Detect which cell encompasses the target text, then output its (x, y) center coordinate. 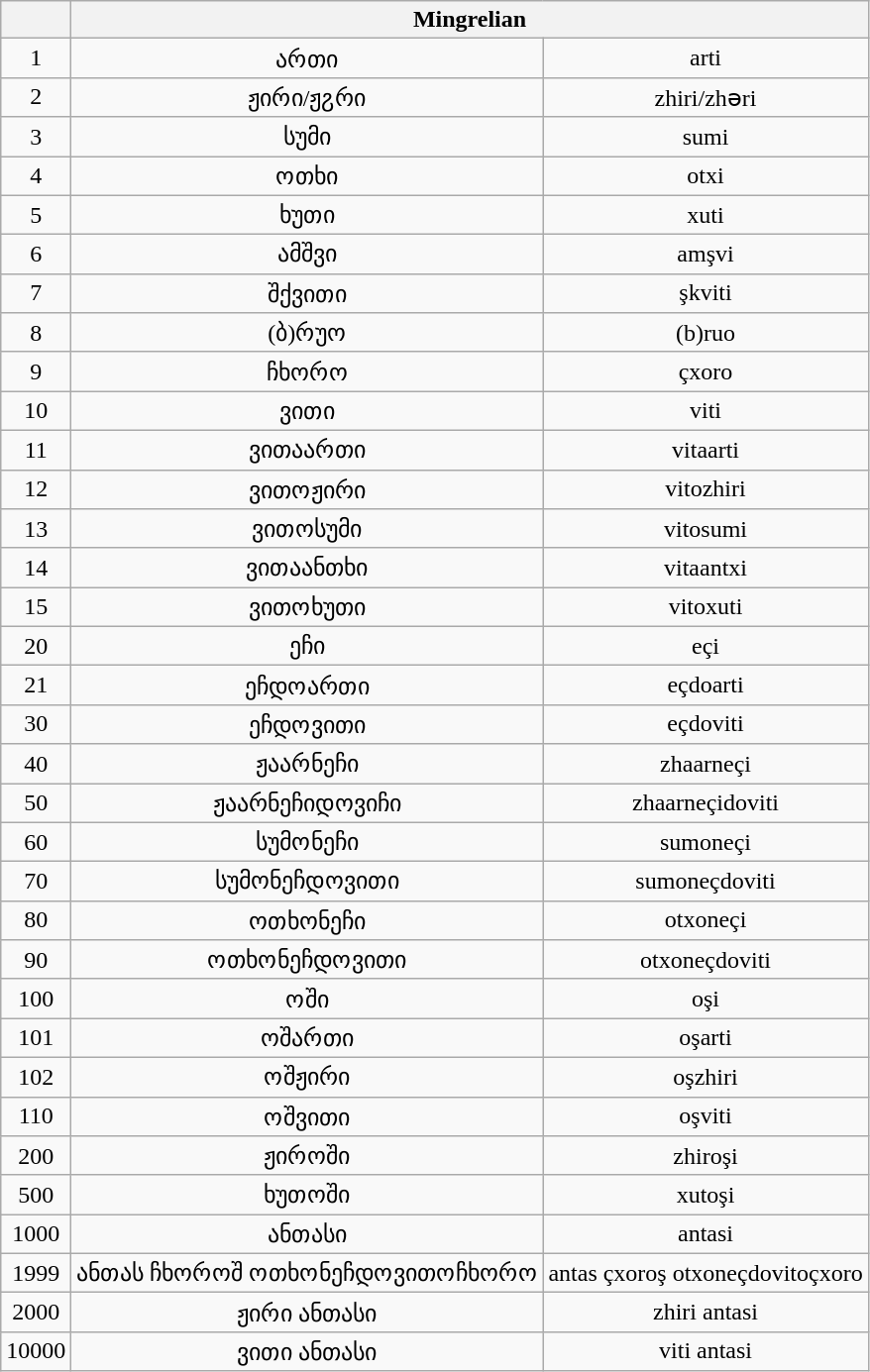
ვითაანთხი (307, 568)
ანთას ჩხოროშ ოთხონეჩდოვითოჩხორო (307, 1273)
viti antasi (706, 1351)
4 (36, 176)
amşvi (706, 255)
vitaarti (706, 450)
90 (36, 960)
ჟიროში (307, 1156)
10 (36, 411)
Mingrelian (470, 20)
12 (36, 489)
13 (36, 529)
ჩხორო (307, 371)
otxoneçdoviti (706, 960)
ოშართი (307, 1038)
zhiri/zhəri (706, 97)
ხუთი (307, 215)
ოშვითი (307, 1116)
vitaantxi (706, 568)
antasi (706, 1234)
შქვითი (307, 293)
ვითი (307, 411)
ანთასი (307, 1234)
სუმონეჩი (307, 842)
ეჩდოართი (307, 686)
çxoro (706, 371)
11 (36, 450)
ხუთოში (307, 1195)
8 (36, 333)
xuti (706, 215)
otxoneçi (706, 920)
otxi (706, 176)
sumi (706, 137)
3 (36, 137)
oşzhiri (706, 1077)
101 (36, 1038)
(b)ruo (706, 333)
1 (36, 58)
zhaarneçidoviti (706, 802)
6 (36, 255)
oşviti (706, 1116)
ჟაარნეჩი (307, 764)
10000 (36, 1351)
antas çxoroş otxoneçdovitoçxoro (706, 1273)
ოთხონეჩდოვითი (307, 960)
9 (36, 371)
სუმონეჩდოვითი (307, 882)
2 (36, 97)
110 (36, 1116)
oşi (706, 999)
სუმი (307, 137)
eçdoviti (706, 724)
20 (36, 646)
30 (36, 724)
arti (706, 58)
ვითაართი (307, 450)
xutoşi (706, 1195)
zhiroşi (706, 1156)
ჟირი ანთასი (307, 1313)
ართი (307, 58)
50 (36, 802)
7 (36, 293)
14 (36, 568)
2000 (36, 1313)
60 (36, 842)
500 (36, 1195)
sumoneçdoviti (706, 882)
(ბ)რუო (307, 333)
1999 (36, 1273)
zhiri antasi (706, 1313)
ვითი ანთასი (307, 1351)
ეჩდოვითი (307, 724)
ეჩი (307, 646)
15 (36, 607)
200 (36, 1156)
vitozhiri (706, 489)
ოთხონეჩი (307, 920)
1000 (36, 1234)
eçi (706, 646)
ჟაარნეჩიდოვიჩი (307, 802)
eçdoarti (706, 686)
oşarti (706, 1038)
5 (36, 215)
vitoxuti (706, 607)
zhaarneçi (706, 764)
ვითოჟირი (307, 489)
80 (36, 920)
ოში (307, 999)
ამშვი (307, 255)
sumoneçi (706, 842)
ოშჟირი (307, 1077)
100 (36, 999)
40 (36, 764)
şkviti (706, 293)
ვითოხუთი (307, 607)
ვითოსუმი (307, 529)
70 (36, 882)
102 (36, 1077)
21 (36, 686)
ჟირი/ჟჷრი (307, 97)
viti (706, 411)
vitosumi (706, 529)
ოთხი (307, 176)
